Capture the cell that displays the provided text and extract its [X, Y] central coordinate. 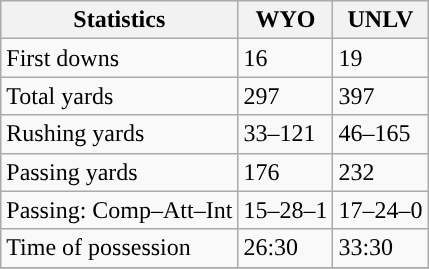
Passing yards [120, 172]
Total yards [120, 96]
33–121 [286, 134]
19 [380, 58]
397 [380, 96]
First downs [120, 58]
26:30 [286, 248]
232 [380, 172]
33:30 [380, 248]
Passing: Comp–Att–Int [120, 210]
Statistics [120, 20]
Rushing yards [120, 134]
176 [286, 172]
UNLV [380, 20]
16 [286, 58]
Time of possession [120, 248]
297 [286, 96]
46–165 [380, 134]
15–28–1 [286, 210]
WYO [286, 20]
17–24–0 [380, 210]
